Output the (X, Y) coordinate of the center of the cell containing the given text.  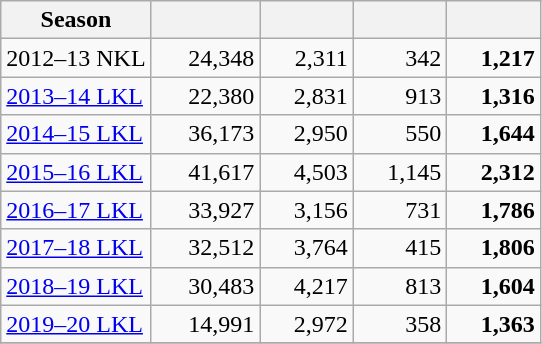
358 (400, 324)
33,927 (206, 210)
2,831 (307, 96)
1,217 (494, 58)
550 (400, 134)
Season (76, 20)
2013–14 LKL (76, 96)
913 (400, 96)
14,991 (206, 324)
3,764 (307, 248)
30,483 (206, 286)
4,217 (307, 286)
22,380 (206, 96)
1,604 (494, 286)
2017–18 LKL (76, 248)
3,156 (307, 210)
731 (400, 210)
1,644 (494, 134)
2015–16 LKL (76, 172)
2,311 (307, 58)
2012–13 NKL (76, 58)
36,173 (206, 134)
1,316 (494, 96)
32,512 (206, 248)
813 (400, 286)
2,312 (494, 172)
2018–19 LKL (76, 286)
2016–17 LKL (76, 210)
2014–15 LKL (76, 134)
415 (400, 248)
24,348 (206, 58)
1,786 (494, 210)
1,363 (494, 324)
1,145 (400, 172)
342 (400, 58)
2,972 (307, 324)
1,806 (494, 248)
4,503 (307, 172)
41,617 (206, 172)
2019–20 LKL (76, 324)
2,950 (307, 134)
